Search for the cell housing the specified text and yield its [X, Y] center coordinate. 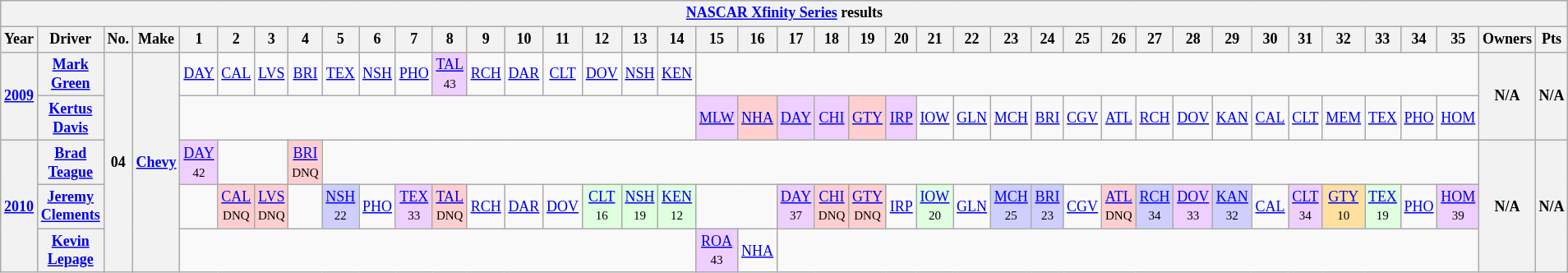
Chevy [156, 162]
13 [639, 39]
TEX33 [414, 206]
34 [1418, 39]
4 [306, 39]
19 [868, 39]
CLT16 [602, 206]
21 [935, 39]
KAN [1233, 118]
NSH22 [340, 206]
20 [901, 39]
14 [677, 39]
5 [340, 39]
18 [832, 39]
32 [1344, 39]
TAL43 [450, 74]
1 [199, 39]
LVSDNQ [271, 206]
33 [1383, 39]
Year [20, 39]
26 [1118, 39]
RCH34 [1155, 206]
2 [237, 39]
ATL [1118, 118]
BRI23 [1047, 206]
BRIDNQ [306, 162]
22 [972, 39]
Kevin Lepage [71, 251]
DOV33 [1193, 206]
24 [1047, 39]
LVS [271, 74]
CHI [832, 118]
25 [1083, 39]
CALDNQ [237, 206]
KAN32 [1233, 206]
CHIDNQ [832, 206]
8 [450, 39]
No. [118, 39]
Pts [1552, 39]
28 [1193, 39]
27 [1155, 39]
MEM [1344, 118]
31 [1305, 39]
9 [486, 39]
CLT34 [1305, 206]
GTY [868, 118]
29 [1233, 39]
ATLDNQ [1118, 206]
MCH [1011, 118]
7 [414, 39]
6 [378, 39]
TALDNQ [450, 206]
GTYDNQ [868, 206]
23 [1011, 39]
MCH25 [1011, 206]
12 [602, 39]
16 [758, 39]
Kertus Davis [71, 118]
04 [118, 162]
17 [796, 39]
NSH19 [639, 206]
HOM39 [1458, 206]
IOW [935, 118]
11 [563, 39]
DAY37 [796, 206]
DAY42 [199, 162]
MLW [717, 118]
Mark Green [71, 74]
3 [271, 39]
NASCAR Xfinity Series results [784, 13]
ROA43 [717, 251]
HOM [1458, 118]
Make [156, 39]
TEX19 [1383, 206]
Brad Teague [71, 162]
15 [717, 39]
IOW20 [935, 206]
35 [1458, 39]
Driver [71, 39]
2009 [20, 95]
KEN [677, 74]
30 [1271, 39]
GTY10 [1344, 206]
Jeremy Clements [71, 206]
Owners [1507, 39]
KEN12 [677, 206]
10 [524, 39]
2010 [20, 206]
